Capture the cell that displays the provided text and extract its (X, Y) central coordinate. 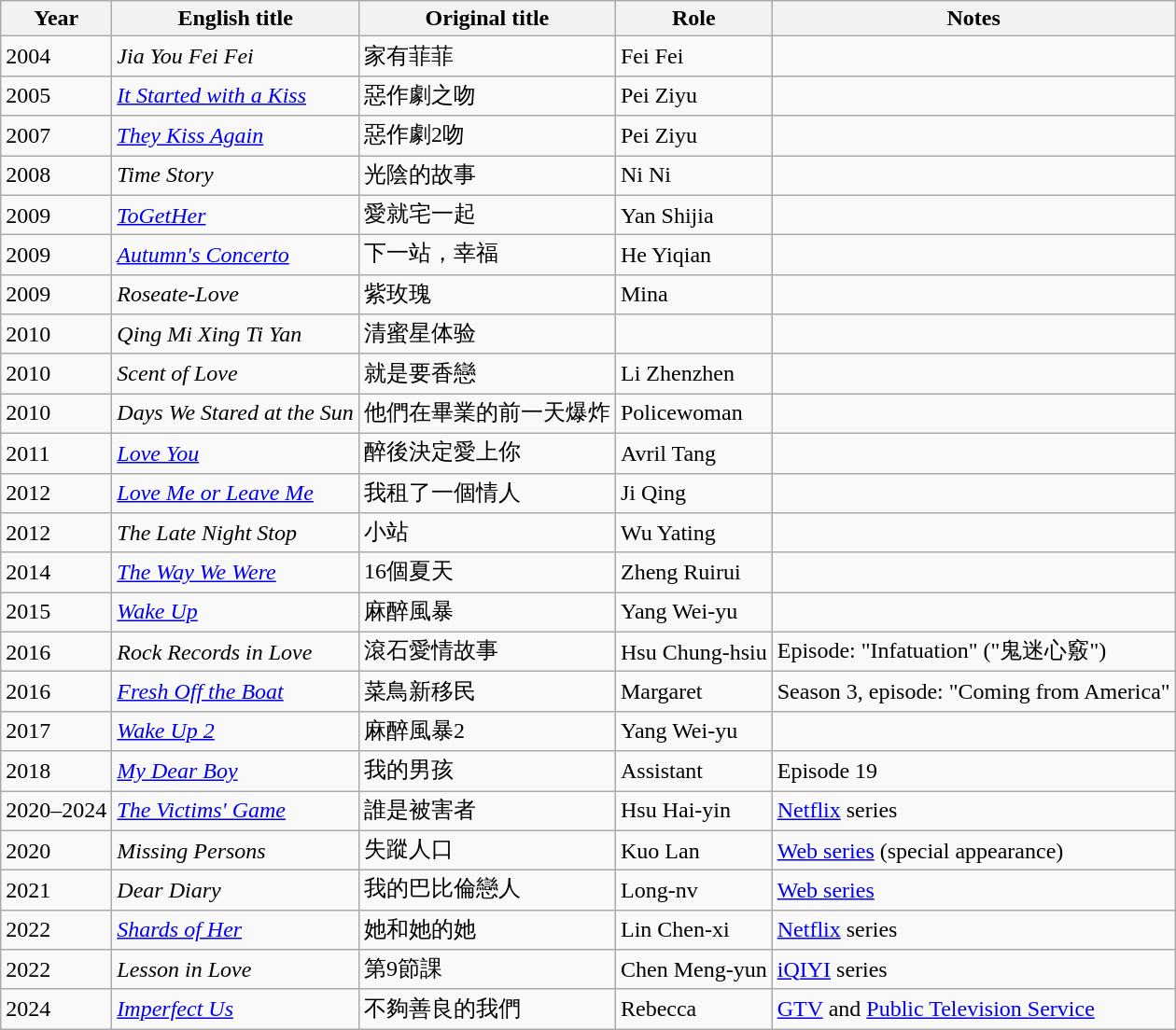
Wake Up 2 (235, 731)
Notes (973, 19)
Imperfect Us (235, 1009)
My Dear Boy (235, 771)
The Victims' Game (235, 812)
Scent of Love (235, 373)
Jia You Fei Fei (235, 56)
不夠善良的我們 (487, 1009)
愛就宅一起 (487, 215)
紫玫瑰 (487, 295)
Days We Stared at the Sun (235, 414)
失蹤人口 (487, 851)
Lin Chen-xi (693, 929)
我的男孩 (487, 771)
Ni Ni (693, 175)
2021 (56, 890)
Web series (973, 890)
Yan Shijia (693, 215)
2020 (56, 851)
The Late Night Stop (235, 534)
ToGetHer (235, 215)
Love You (235, 453)
醉後決定愛上你 (487, 453)
He Yiqian (693, 256)
2004 (56, 56)
Fresh Off the Boat (235, 692)
就是要香戀 (487, 373)
Dear Diary (235, 890)
Rebecca (693, 1009)
Original title (487, 19)
菜鳥新移民 (487, 692)
2008 (56, 175)
Kuo Lan (693, 851)
Roseate-Love (235, 295)
2014 (56, 573)
2007 (56, 136)
惡作劇2吻 (487, 136)
她和她的她 (487, 929)
Mina (693, 295)
Shards of Her (235, 929)
Love Me or Leave Me (235, 493)
Wake Up (235, 612)
麻醉風暴2 (487, 731)
Zheng Ruirui (693, 573)
他們在畢業的前一天爆炸 (487, 414)
Wu Yating (693, 534)
2020–2024 (56, 812)
我的巴比倫戀人 (487, 890)
Role (693, 19)
Episode: "Infatuation" ("鬼迷心竅") (973, 651)
滾石愛情故事 (487, 651)
Episode 19 (973, 771)
Lesson in Love (235, 970)
我租了一個情人 (487, 493)
Year (56, 19)
惡作劇之吻 (487, 95)
Qing Mi Xing Ti Yan (235, 334)
They Kiss Again (235, 136)
GTV and Public Television Service (973, 1009)
麻醉風暴 (487, 612)
Assistant (693, 771)
Avril Tang (693, 453)
Fei Fei (693, 56)
Rock Records in Love (235, 651)
It Started with a Kiss (235, 95)
2018 (56, 771)
第9節課 (487, 970)
Autumn's Concerto (235, 256)
Ji Qing (693, 493)
2005 (56, 95)
下一站，幸福 (487, 256)
Margaret (693, 692)
2011 (56, 453)
Chen Meng-yun (693, 970)
Missing Persons (235, 851)
2017 (56, 731)
光陰的故事 (487, 175)
家有菲菲 (487, 56)
The Way We Were (235, 573)
Hsu Chung-hsiu (693, 651)
誰是被害者 (487, 812)
Hsu Hai-yin (693, 812)
Web series (special appearance) (973, 851)
Season 3, episode: "Coming from America" (973, 692)
小站 (487, 534)
Li Zhenzhen (693, 373)
iQIYI series (973, 970)
2024 (56, 1009)
16個夏天 (487, 573)
Long-nv (693, 890)
Time Story (235, 175)
2015 (56, 612)
Policewoman (693, 414)
清蜜星体验 (487, 334)
English title (235, 19)
